Return the [x, y] coordinate for the center point of the cell that contains the specified text.  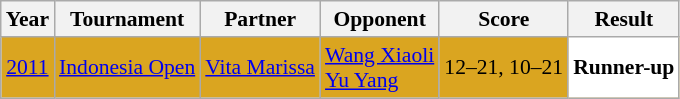
12–21, 10–21 [504, 68]
Year [28, 19]
Tournament [127, 19]
Vita Marissa [260, 68]
Result [624, 19]
Partner [260, 19]
Score [504, 19]
Wang Xiaoli Yu Yang [380, 68]
Indonesia Open [127, 68]
2011 [28, 68]
Runner-up [624, 68]
Opponent [380, 19]
